Detect which cell encompasses the target text, then output its [X, Y] center coordinate. 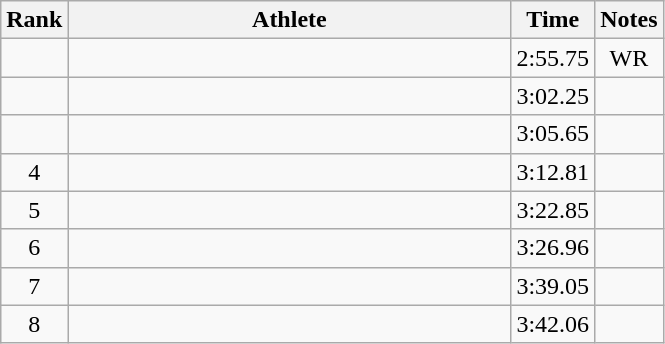
3:22.85 [553, 210]
WR [629, 58]
3:39.05 [553, 286]
3:02.25 [553, 96]
8 [34, 324]
6 [34, 248]
3:12.81 [553, 172]
Notes [629, 20]
3:42.06 [553, 324]
2:55.75 [553, 58]
3:26.96 [553, 248]
Time [553, 20]
5 [34, 210]
Rank [34, 20]
Athlete [290, 20]
3:05.65 [553, 134]
4 [34, 172]
7 [34, 286]
